Provide the [x, y] coordinate of the cell's center where the given text is located.  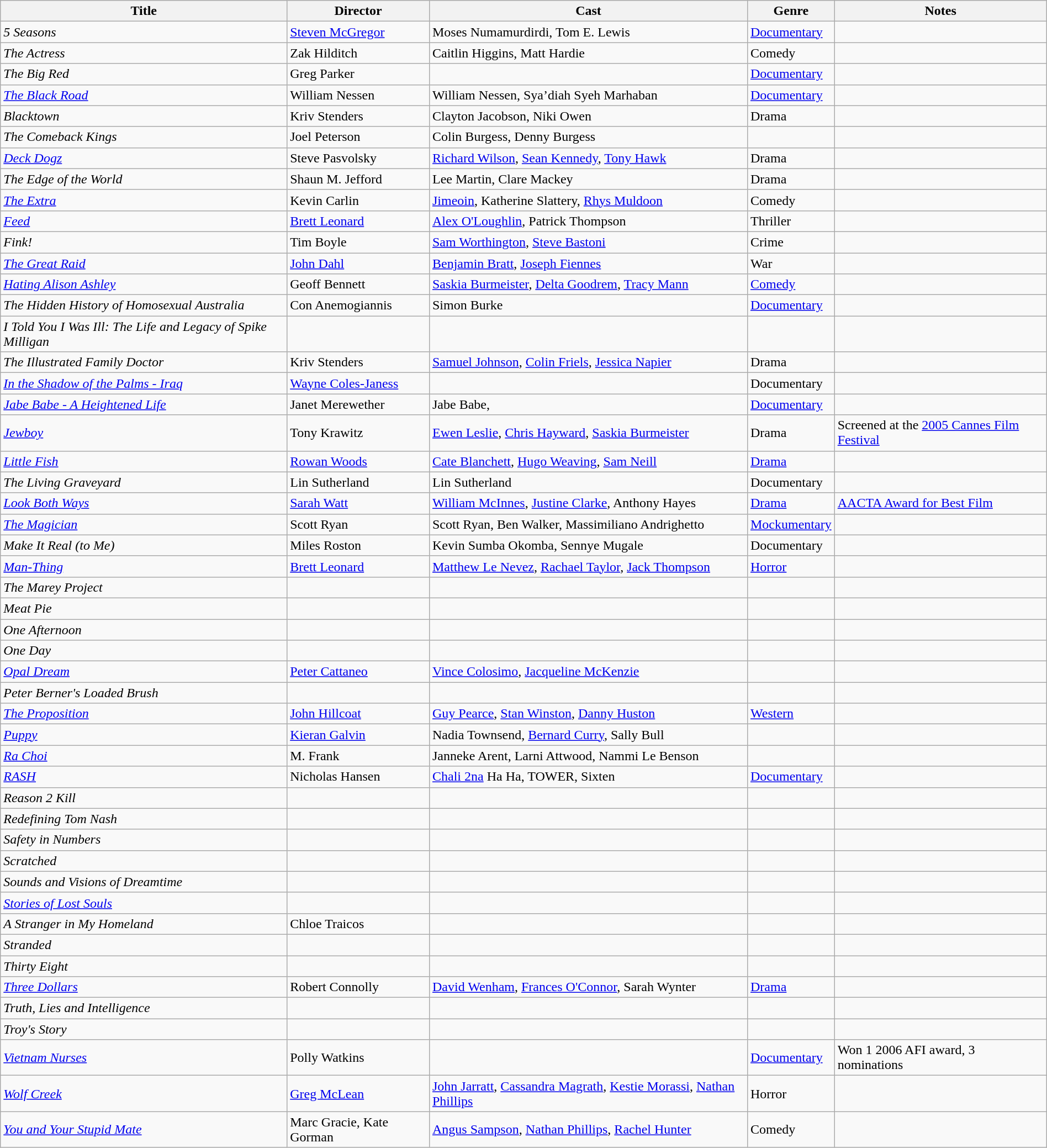
Saskia Burmeister, Delta Goodrem, Tracy Mann [588, 285]
Ewen Leslie, Chris Hayward, Saskia Burmeister [588, 433]
William Nessen [358, 95]
Robert Connolly [358, 987]
Peter Cattaneo [358, 672]
Geoff Bennett [358, 285]
Scratched [144, 861]
Safety in Numbers [144, 840]
Scott Ryan [358, 524]
William Nessen, Sya’diah Syeh Marhaban [588, 95]
Troy's Story [144, 1029]
Jabe Babe, [588, 404]
Man-Thing [144, 566]
One Day [144, 651]
Deck Dogz [144, 158]
Samuel Johnson, Colin Friels, Jessica Napier [588, 362]
Peter Berner's Loaded Brush [144, 693]
Greg McLean [358, 1094]
Joel Peterson [358, 137]
Alex O'Loughlin, Patrick Thompson [588, 221]
Nadia Townsend, Bernard Curry, Sally Bull [588, 735]
The Hidden History of Homosexual Australia [144, 306]
5 Seasons [144, 32]
Janet Merewether [358, 404]
Greg Parker [358, 74]
Angus Sampson, Nathan Phillips, Rachel Hunter [588, 1129]
Clayton Jacobson, Niki Owen [588, 116]
Guy Pearce, Stan Winston, Danny Huston [588, 714]
Puppy [144, 735]
Truth, Lies and Intelligence [144, 1008]
Meat Pie [144, 608]
The Black Road [144, 95]
RASH [144, 777]
Mockumentary [791, 524]
Thirty Eight [144, 966]
Polly Watkins [358, 1057]
Vietnam Nurses [144, 1057]
Zak Hilditch [358, 53]
Three Dollars [144, 987]
In the Shadow of the Palms - Iraq [144, 383]
Little Fish [144, 461]
Con Anemogiannis [358, 306]
The Comeback Kings [144, 137]
Kevin Carlin [358, 200]
The Illustrated Family Doctor [144, 362]
Kieran Galvin [358, 735]
Scott Ryan, Ben Walker, Massimiliano Andrighetto [588, 524]
The Proposition [144, 714]
You and Your Stupid Mate [144, 1129]
Simon Burke [588, 306]
John Dahl [358, 264]
Miles Roston [358, 545]
Shaun M. Jefford [358, 179]
Wayne Coles-Janess [358, 383]
John Hillcoat [358, 714]
Sam Worthington, Steve Bastoni [588, 242]
Vince Colosimo, Jacqueline McKenzie [588, 672]
Blacktown [144, 116]
Title [144, 11]
Genre [791, 11]
John Jarratt, Cassandra Magrath, Kestie Morassi, Nathan Phillips [588, 1094]
The Extra [144, 200]
Colin Burgess, Denny Burgess [588, 137]
Crime [791, 242]
Richard Wilson, Sean Kennedy, Tony Hawk [588, 158]
Tony Krawitz [358, 433]
The Big Red [144, 74]
Fink! [144, 242]
Benjamin Bratt, Joseph Fiennes [588, 264]
Ra Choi [144, 756]
Janneke Arent, Larni Attwood, Nammi Le Benson [588, 756]
Jabe Babe - A Heightened Life [144, 404]
David Wenham, Frances O'Connor, Sarah Wynter [588, 987]
Stories of Lost Souls [144, 903]
The Great Raid [144, 264]
Opal Dream [144, 672]
AACTA Award for Best Film [940, 503]
Steve Pasvolsky [358, 158]
Moses Numamurdirdi, Tom E. Lewis [588, 32]
Sounds and Visions of Dreamtime [144, 882]
Reason 2 Kill [144, 798]
Chloe Traicos [358, 924]
Matthew Le Nevez, Rachael Taylor, Jack Thompson [588, 566]
War [791, 264]
Rowan Woods [358, 461]
Director [358, 11]
Stranded [144, 945]
I Told You I Was Ill: The Life and Legacy of Spike Milligan [144, 334]
Tim Boyle [358, 242]
Won 1 2006 AFI award, 3 nominations [940, 1057]
The Actress [144, 53]
The Edge of the World [144, 179]
Thriller [791, 221]
Redefining Tom Nash [144, 819]
Marc Gracie, Kate Gorman [358, 1129]
Western [791, 714]
Jewboy [144, 433]
Feed [144, 221]
The Magician [144, 524]
Jimeoin, Katherine Slattery, Rhys Muldoon [588, 200]
Chali 2na Ha Ha, TOWER, Sixten [588, 777]
Steven McGregor [358, 32]
The Marey Project [144, 587]
Look Both Ways [144, 503]
Make It Real (to Me) [144, 545]
Hating Alison Ashley [144, 285]
Lee Martin, Clare Mackey [588, 179]
Wolf Creek [144, 1094]
William McInnes, Justine Clarke, Anthony Hayes [588, 503]
Notes [940, 11]
Kevin Sumba Okomba, Sennye Mugale [588, 545]
Cate Blanchett, Hugo Weaving, Sam Neill [588, 461]
Caitlin Higgins, Matt Hardie [588, 53]
Screened at the 2005 Cannes Film Festival [940, 433]
Sarah Watt [358, 503]
The Living Graveyard [144, 482]
M. Frank [358, 756]
Nicholas Hansen [358, 777]
Cast [588, 11]
A Stranger in My Homeland [144, 924]
One Afternoon [144, 629]
